Locate the cell with the specified text and output its [X, Y] center coordinate. 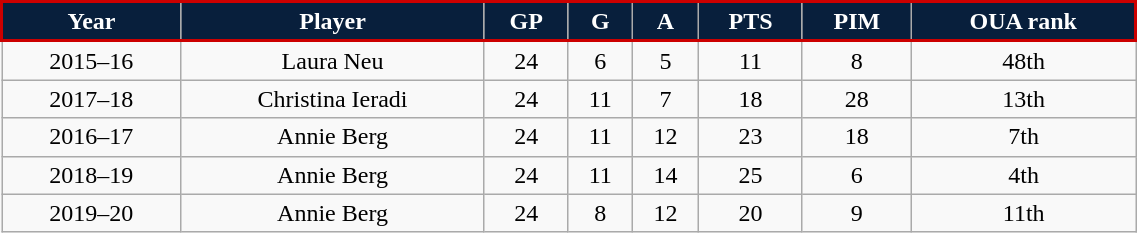
20 [751, 213]
14 [665, 175]
OUA rank [1024, 22]
PIM [856, 22]
5 [665, 60]
23 [751, 137]
A [665, 22]
4th [1024, 175]
Player [333, 22]
9 [856, 213]
PTS [751, 22]
11th [1024, 213]
2019–20 [92, 213]
GP [526, 22]
13th [1024, 99]
2016–17 [92, 137]
25 [751, 175]
7th [1024, 137]
2018–19 [92, 175]
Laura Neu [333, 60]
2017–18 [92, 99]
Christina Ieradi [333, 99]
7 [665, 99]
48th [1024, 60]
2015–16 [92, 60]
28 [856, 99]
G [600, 22]
Year [92, 22]
